Find where the given text appears and provide that cell's center as (X, Y) coordinate. 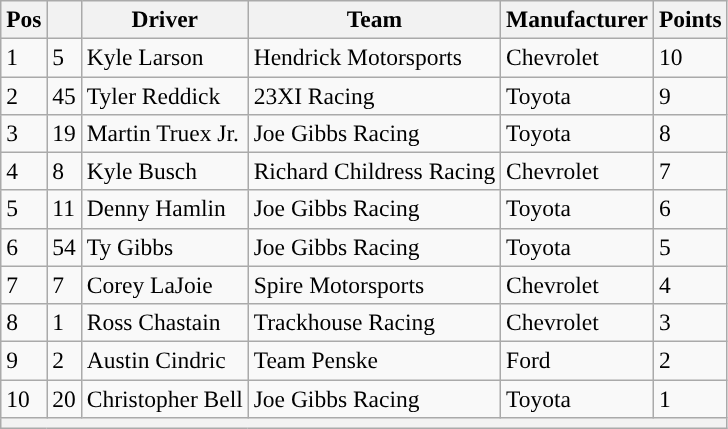
11 (64, 209)
Tyler Reddick (164, 95)
Corey LaJoie (164, 285)
54 (64, 247)
Richard Childress Racing (374, 171)
Trackhouse Racing (374, 322)
Points (690, 19)
Manufacturer (578, 19)
Ross Chastain (164, 322)
23XI Racing (374, 95)
Kyle Larson (164, 57)
Team (374, 19)
Kyle Busch (164, 171)
Christopher Bell (164, 398)
Ford (578, 360)
19 (64, 133)
Driver (164, 19)
Martin Truex Jr. (164, 133)
Hendrick Motorsports (374, 57)
20 (64, 398)
Spire Motorsports (374, 285)
Team Penske (374, 360)
Ty Gibbs (164, 247)
45 (64, 95)
Pos (24, 19)
Austin Cindric (164, 360)
Denny Hamlin (164, 209)
